Provide the (X, Y) coordinate of the cell's center where the given text is located.  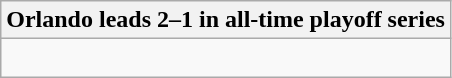
Orlando leads 2–1 in all-time playoff series (226, 20)
